Return [X, Y] of the center of cell containing provided text 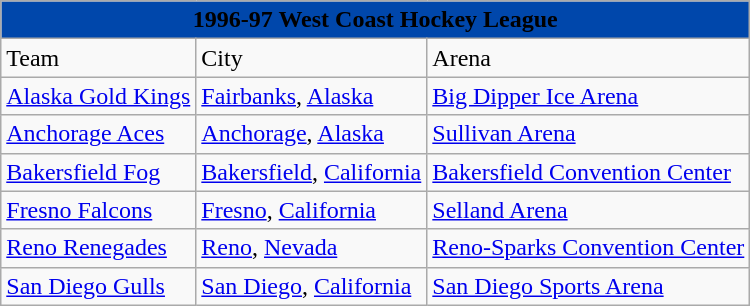
Reno-Sparks Convention Center [588, 248]
Sullivan Arena [588, 134]
Bakersfield, California [312, 172]
Reno Renegades [98, 248]
Anchorage Aces [98, 134]
Anchorage, Alaska [312, 134]
Alaska Gold Kings [98, 96]
San Diego Gulls [98, 286]
Fairbanks, Alaska [312, 96]
Fresno Falcons [98, 210]
City [312, 58]
San Diego, California [312, 286]
Bakersfield Fog [98, 172]
Bakersfield Convention Center [588, 172]
Selland Arena [588, 210]
San Diego Sports Arena [588, 286]
Fresno, California [312, 210]
Team [98, 58]
Big Dipper Ice Arena [588, 96]
1996-97 West Coast Hockey League [376, 20]
Reno, Nevada [312, 248]
Arena [588, 58]
